Provide the (X, Y) coordinate of the cell's center where the given text is located.  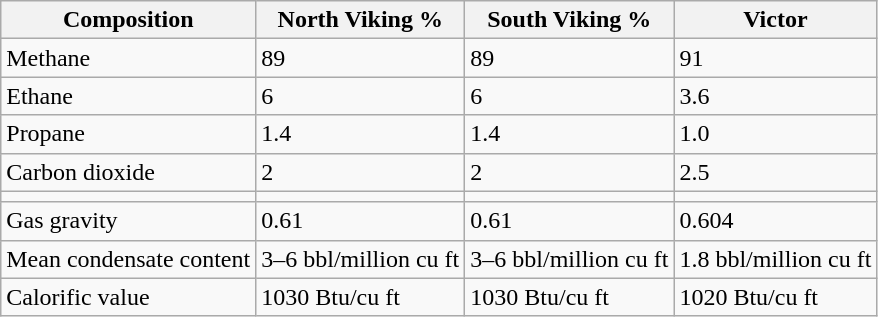
South Viking % (570, 20)
Ethane (128, 96)
Carbon dioxide (128, 172)
Composition (128, 20)
Methane (128, 58)
1020 Btu/cu ft (776, 297)
91 (776, 58)
Propane (128, 134)
Calorific value (128, 297)
Mean condensate content (128, 259)
Gas gravity (128, 221)
Victor (776, 20)
North Viking % (360, 20)
0.604 (776, 221)
3.6 (776, 96)
1.0 (776, 134)
2.5 (776, 172)
1.8 bbl/million cu ft (776, 259)
